From the cell containing the given text, extract its center point as [x, y] coordinate. 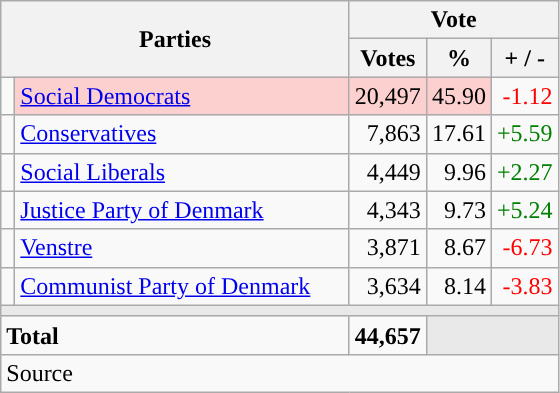
Total [176, 335]
8.14 [458, 286]
+ / - [524, 58]
+5.24 [524, 210]
-1.12 [524, 96]
+2.27 [524, 172]
Vote [454, 20]
9.73 [458, 210]
Conservatives [182, 134]
7,863 [388, 134]
8.67 [458, 248]
44,657 [388, 335]
Communist Party of Denmark [182, 286]
Social Liberals [182, 172]
Source [280, 373]
20,497 [388, 96]
4,343 [388, 210]
9.96 [458, 172]
+5.59 [524, 134]
Venstre [182, 248]
45.90 [458, 96]
% [458, 58]
Justice Party of Denmark [182, 210]
Parties [176, 39]
17.61 [458, 134]
Social Democrats [182, 96]
-6.73 [524, 248]
3,871 [388, 248]
3,634 [388, 286]
Votes [388, 58]
4,449 [388, 172]
-3.83 [524, 286]
